Detect which cell encompasses the target text, then output its (X, Y) center coordinate. 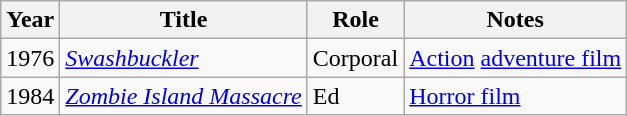
Action adventure film (516, 58)
Notes (516, 20)
Year (30, 20)
Corporal (355, 58)
Swashbuckler (184, 58)
Role (355, 20)
Horror film (516, 96)
Zombie Island Massacre (184, 96)
Title (184, 20)
1976 (30, 58)
1984 (30, 96)
Ed (355, 96)
